Detect which cell encompasses the target text, then output its (x, y) center coordinate. 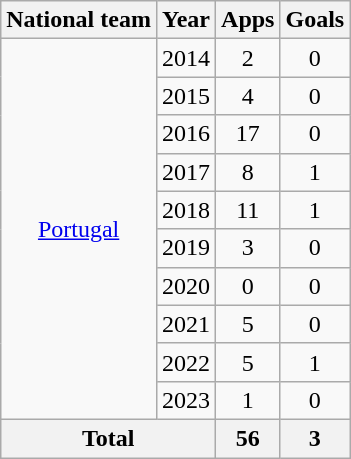
2021 (186, 324)
17 (248, 134)
8 (248, 172)
2017 (186, 172)
2015 (186, 96)
2020 (186, 286)
2022 (186, 362)
Year (186, 20)
2023 (186, 400)
Portugal (79, 230)
Total (108, 438)
4 (248, 96)
Goals (315, 20)
2 (248, 58)
56 (248, 438)
National team (79, 20)
2018 (186, 210)
2019 (186, 248)
2014 (186, 58)
11 (248, 210)
Apps (248, 20)
2016 (186, 134)
